Return the [x, y] coordinate for the center point of the cell that contains the specified text.  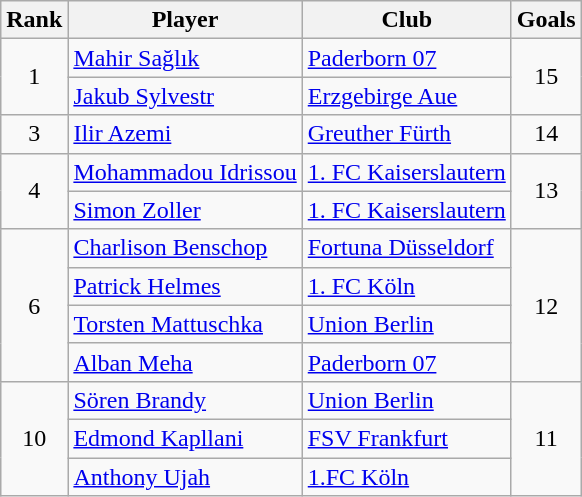
Goals [546, 20]
3 [34, 134]
11 [546, 438]
Mahir Sağlık [185, 58]
12 [546, 305]
Jakub Sylvestr [185, 96]
Torsten Mattuschka [185, 324]
10 [34, 438]
Edmond Kapllani [185, 438]
Rank [34, 20]
6 [34, 305]
4 [34, 191]
1 [34, 77]
Player [185, 20]
Alban Meha [185, 362]
1.FC Köln [406, 477]
1. FC Köln [406, 286]
Charlison Benschop [185, 248]
FSV Frankfurt [406, 438]
Sören Brandy [185, 400]
Simon Zoller [185, 210]
Club [406, 20]
Fortuna Düsseldorf [406, 248]
Erzgebirge Aue [406, 96]
14 [546, 134]
Mohammadou Idrissou [185, 172]
Anthony Ujah [185, 477]
Ilir Azemi [185, 134]
15 [546, 77]
13 [546, 191]
Patrick Helmes [185, 286]
Greuther Fürth [406, 134]
